Output the (x, y) coordinate of the center of the cell containing the given text.  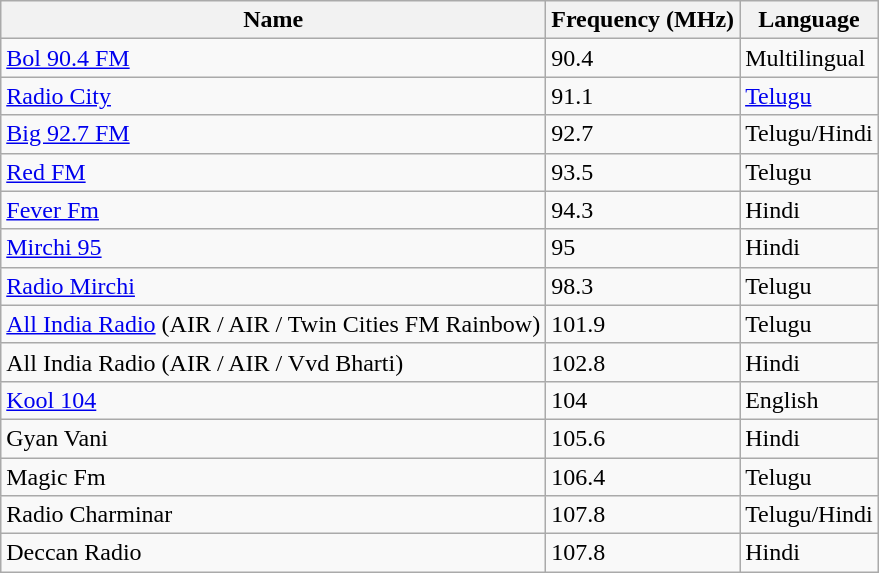
Frequency (MHz) (643, 20)
Radio Charminar (274, 515)
105.6 (643, 438)
All India Radio (AIR / AIR / Vvd Bharti) (274, 362)
Fever Fm (274, 210)
95 (643, 248)
90.4 (643, 58)
Mirchi 95 (274, 248)
104 (643, 400)
106.4 (643, 477)
Radio Mirchi (274, 286)
Magic Fm (274, 477)
Language (810, 20)
Kool 104 (274, 400)
98.3 (643, 286)
92.7 (643, 134)
Multilingual (810, 58)
All India Radio (AIR / AIR / Twin Cities FM Rainbow) (274, 324)
Deccan Radio (274, 553)
Red FM (274, 172)
Name (274, 20)
102.8 (643, 362)
93.5 (643, 172)
English (810, 400)
101.9 (643, 324)
91.1 (643, 96)
Radio City (274, 96)
Gyan Vani (274, 438)
Bol 90.4 FM (274, 58)
94.3 (643, 210)
Big 92.7 FM (274, 134)
